Identify which cell holds the provided text, then report its [x, y] central coordinate. 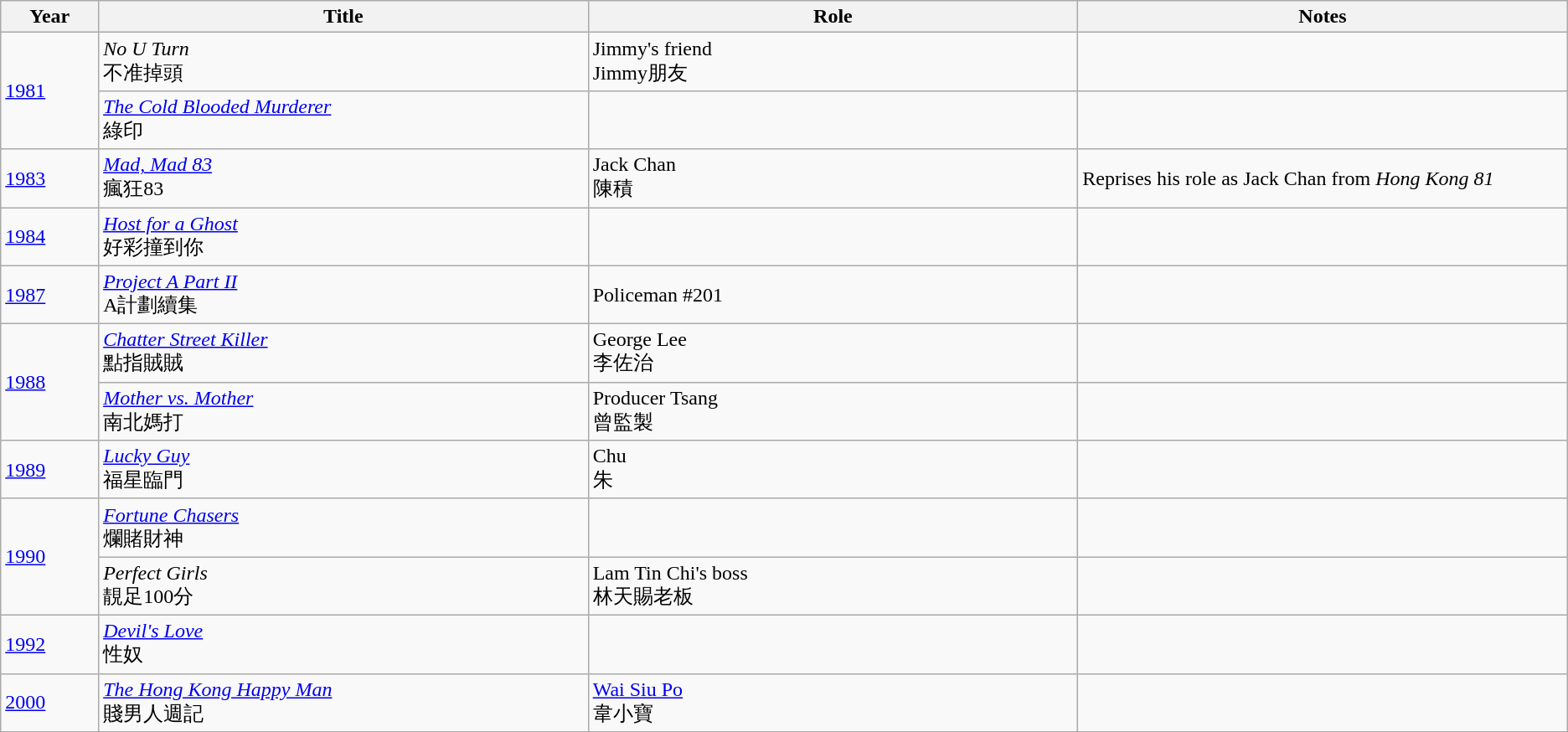
Chatter Street Killer點指賊賊 [343, 353]
Devil's Love性奴 [343, 644]
1990 [50, 556]
Jimmy's friendJimmy朋友 [833, 62]
Project A Part IIA計劃續集 [343, 295]
2000 [50, 703]
Perfect Girls靚足100分 [343, 586]
The Cold Blooded Murderer綠印 [343, 120]
Notes [1323, 17]
Lam Tin Chi's boss林天賜老板 [833, 586]
George Lee李佐治 [833, 353]
Jack Chan陳積 [833, 178]
Reprises his role as Jack Chan from Hong Kong 81 [1323, 178]
Title [343, 17]
1983 [50, 178]
Chu朱 [833, 470]
1987 [50, 295]
Mad, Mad 83瘋狂83 [343, 178]
Policeman #201 [833, 295]
Producer Tsang曾監製 [833, 411]
The Hong Kong Happy Man賤男人週記 [343, 703]
No U Turn不准掉頭 [343, 62]
Role [833, 17]
1984 [50, 237]
1989 [50, 470]
Wai Siu Po韋小寶 [833, 703]
1981 [50, 90]
Host for a Ghost好彩撞到你 [343, 237]
Fortune Chasers爛賭財神 [343, 528]
1988 [50, 382]
Lucky Guy福星臨門 [343, 470]
Year [50, 17]
Mother vs. Mother南北媽打 [343, 411]
1992 [50, 644]
